Extract the [X, Y] coordinate from the center of the cell holding the provided text.  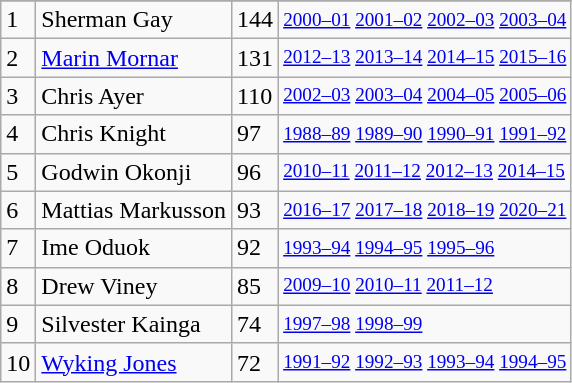
Mattias Markusson [134, 210]
1991–92 1992–93 1993–94 1994–95 [425, 362]
Godwin Okonji [134, 172]
9 [18, 324]
1 [18, 20]
97 [256, 134]
110 [256, 96]
2010–11 2011–12 2012–13 2014–15 [425, 172]
72 [256, 362]
1997–98 1998–99 [425, 324]
96 [256, 172]
10 [18, 362]
Drew Viney [134, 286]
3 [18, 96]
131 [256, 58]
93 [256, 210]
Sherman Gay [134, 20]
Chris Knight [134, 134]
144 [256, 20]
Chris Ayer [134, 96]
1988–89 1989–90 1990–91 1991–92 [425, 134]
7 [18, 248]
2012–13 2013–14 2014–15 2015–16 [425, 58]
Silvester Kainga [134, 324]
74 [256, 324]
5 [18, 172]
Marin Mornar [134, 58]
92 [256, 248]
Wyking Jones [134, 362]
85 [256, 286]
Ime Oduok [134, 248]
8 [18, 286]
1993–94 1994–95 1995–96 [425, 248]
2 [18, 58]
2016–17 2017–18 2018–19 2020–21 [425, 210]
6 [18, 210]
4 [18, 134]
2000–01 2001–02 2002–03 2003–04 [425, 20]
2009–10 2010–11 2011–12 [425, 286]
2002–03 2003–04 2004–05 2005–06 [425, 96]
